Identify which cell holds the provided text, then report its [x, y] central coordinate. 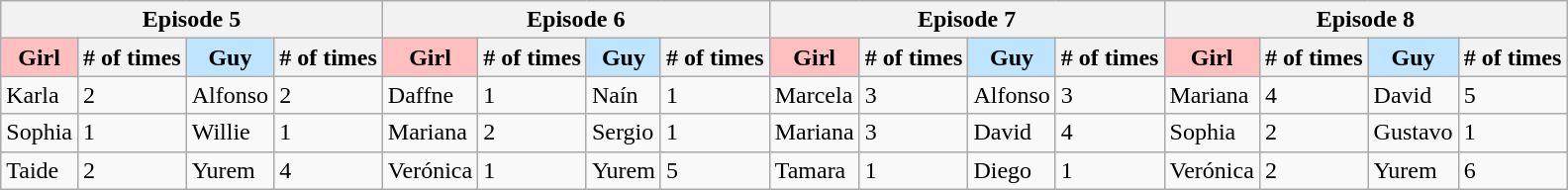
Episode 8 [1366, 20]
6 [1513, 170]
Gustavo [1414, 133]
Marcela [814, 95]
Tamara [814, 170]
Episode 6 [576, 20]
Episode 5 [192, 20]
Willie [230, 133]
Episode 7 [966, 20]
Diego [1012, 170]
Daffne [430, 95]
Naín [624, 95]
Karla [40, 95]
Sergio [624, 133]
Taide [40, 170]
